Scan for the cell matching the given text and deliver its [x, y] coordinate at center. 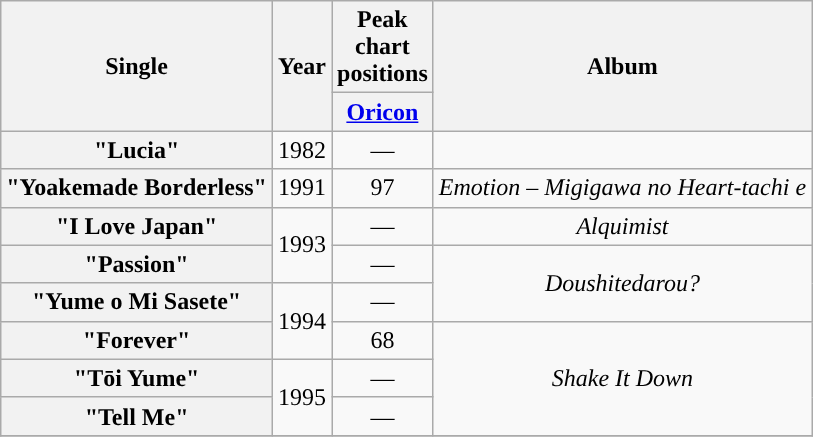
Year [302, 66]
1994 [302, 321]
1993 [302, 245]
"I Love Japan" [137, 226]
"Yoakemade Borderless" [137, 188]
97 [383, 188]
"Lucia" [137, 150]
Shake It Down [622, 378]
68 [383, 340]
Oricon [383, 112]
Emotion – Migigawa no Heart-tachi e [622, 188]
Peak chart positions [383, 47]
Album [622, 66]
Doushitedarou? [622, 283]
"Forever" [137, 340]
Alquimist [622, 226]
"Yume o Mi Sasete" [137, 302]
1982 [302, 150]
"Tell Me" [137, 416]
Single [137, 66]
1995 [302, 397]
"Tōi Yume" [137, 378]
"Passion" [137, 264]
1991 [302, 188]
